Detect which cell encompasses the target text, then output its [X, Y] center coordinate. 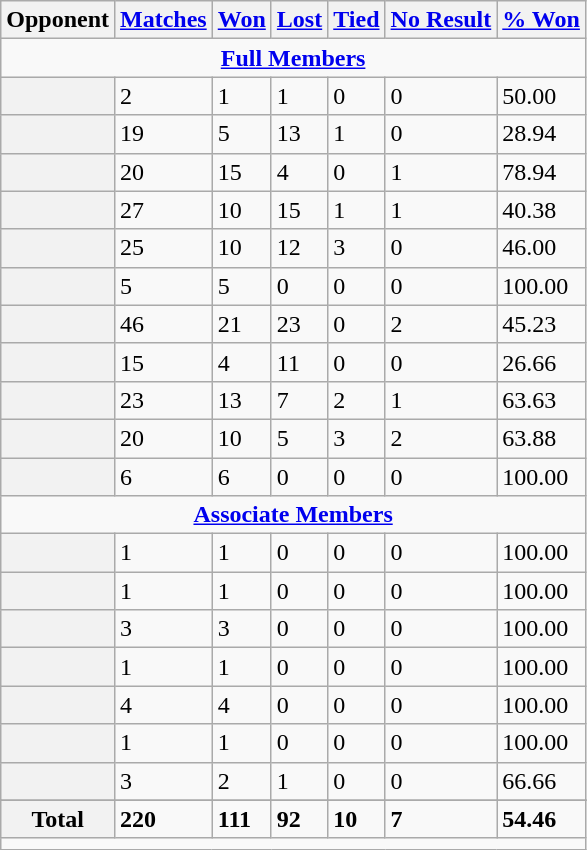
50.00 [542, 96]
46.00 [542, 248]
Full Members [294, 58]
11 [299, 362]
21 [242, 324]
% Won [542, 20]
220 [164, 819]
Lost [299, 20]
19 [164, 134]
Matches [164, 20]
28.94 [542, 134]
78.94 [542, 172]
Associate Members [294, 515]
46 [164, 324]
26.66 [542, 362]
27 [164, 210]
25 [164, 248]
Total [58, 819]
Won [242, 20]
111 [242, 819]
40.38 [542, 210]
66.66 [542, 781]
92 [299, 819]
No Result [441, 20]
Tied [356, 20]
12 [299, 248]
63.63 [542, 400]
Opponent [58, 20]
63.88 [542, 438]
45.23 [542, 324]
54.46 [542, 819]
